Search for the cell housing the specified text and yield its (X, Y) center coordinate. 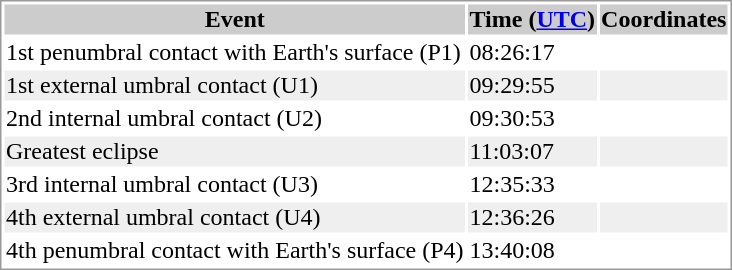
09:29:55 (532, 85)
11:03:07 (532, 151)
Greatest eclipse (234, 151)
09:30:53 (532, 119)
12:36:26 (532, 217)
Time (UTC) (532, 19)
12:35:33 (532, 185)
4th penumbral contact with Earth's surface (P4) (234, 251)
Event (234, 19)
2nd internal umbral contact (U2) (234, 119)
3rd internal umbral contact (U3) (234, 185)
Coordinates (664, 19)
4th external umbral contact (U4) (234, 217)
13:40:08 (532, 251)
1st external umbral contact (U1) (234, 85)
08:26:17 (532, 53)
1st penumbral contact with Earth's surface (P1) (234, 53)
